Output the [x, y] coordinate of the center of the cell containing the given text.  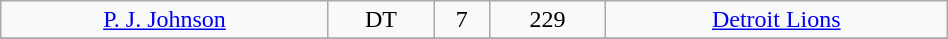
Detroit Lions [776, 20]
P. J. Johnson [164, 20]
DT [380, 20]
7 [462, 20]
229 [548, 20]
